Return the (X, Y) coordinate for the center point of the cell that contains the specified text.  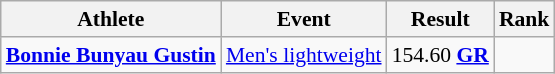
Event (304, 19)
Bonnie Bunyau Gustin (111, 55)
Men's lightweight (304, 55)
154.60 GR (440, 55)
Result (440, 19)
Rank (524, 19)
Athlete (111, 19)
